Search for the cell housing the specified text and yield its (x, y) center coordinate. 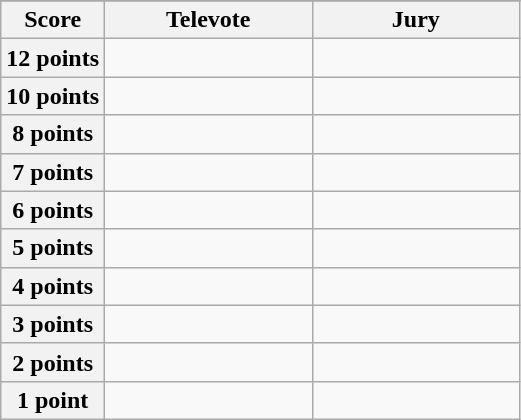
10 points (53, 96)
6 points (53, 210)
8 points (53, 134)
7 points (53, 172)
5 points (53, 248)
12 points (53, 58)
4 points (53, 286)
Televote (209, 20)
Jury (416, 20)
3 points (53, 324)
1 point (53, 400)
Score (53, 20)
2 points (53, 362)
